Return (X, Y) of the center of cell containing provided text 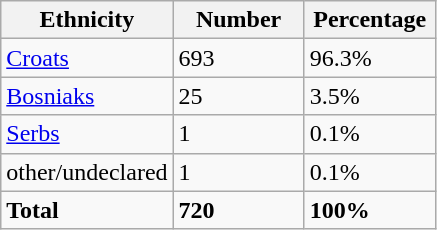
Bosniaks (87, 96)
Serbs (87, 134)
Ethnicity (87, 20)
Percentage (370, 20)
Croats (87, 58)
720 (238, 210)
693 (238, 58)
96.3% (370, 58)
Total (87, 210)
Number (238, 20)
25 (238, 96)
other/undeclared (87, 172)
3.5% (370, 96)
100% (370, 210)
